For the text-containing cell, return its midpoint in [X, Y] coordinate format. 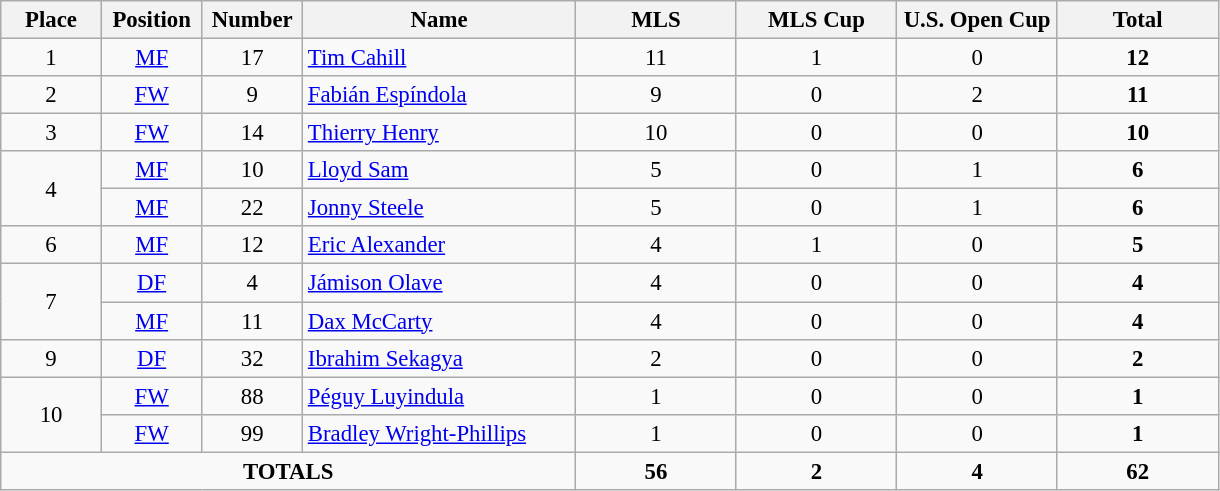
Lloyd Sam [440, 170]
62 [1138, 471]
Ibrahim Sekagya [440, 358]
Jámison Olave [440, 283]
3 [52, 133]
Tim Cahill [440, 58]
88 [252, 396]
Eric Alexander [440, 245]
22 [252, 208]
14 [252, 133]
Dax McCarty [440, 321]
32 [252, 358]
99 [252, 433]
MLS [656, 20]
Number [252, 20]
Thierry Henry [440, 133]
Péguy Luyindula [440, 396]
Bradley Wright-Phillips [440, 433]
Fabián Espíndola [440, 95]
Place [52, 20]
17 [252, 58]
Total [1138, 20]
MLS Cup [816, 20]
Position [152, 20]
TOTALS [288, 471]
Name [440, 20]
7 [52, 302]
U.S. Open Cup [978, 20]
56 [656, 471]
Jonny Steele [440, 208]
